Provide the [x, y] coordinate of the cell's center where the given text is located.  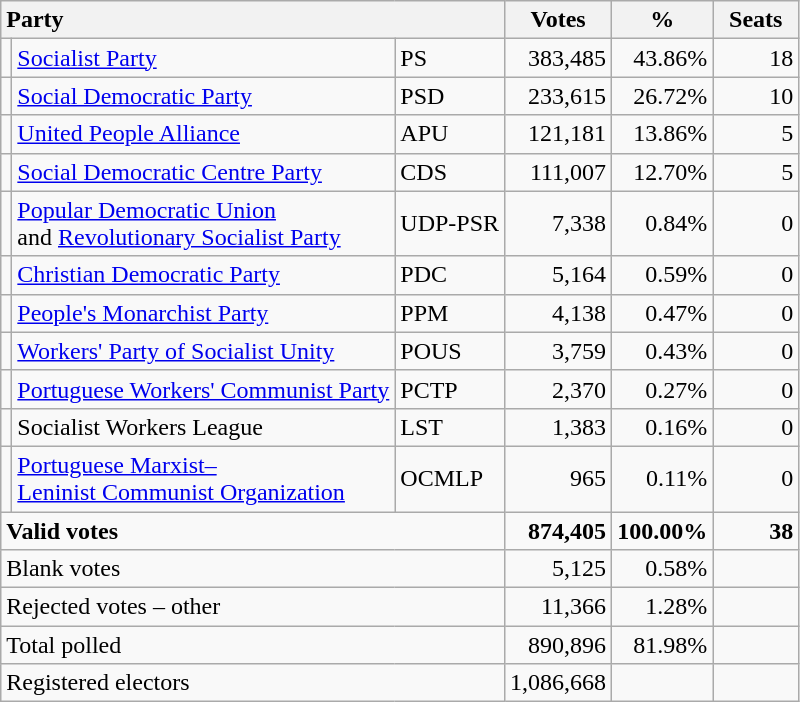
PDC [450, 275]
7,338 [558, 224]
Party [253, 20]
Rejected votes – other [253, 607]
1.28% [662, 607]
0.27% [662, 389]
Socialist Workers League [204, 427]
Blank votes [253, 569]
PSD [450, 96]
383,485 [558, 58]
111,007 [558, 172]
Social Democratic Centre Party [204, 172]
0.16% [662, 427]
10 [756, 96]
4,138 [558, 313]
0.59% [662, 275]
13.86% [662, 134]
Registered electors [253, 683]
0.11% [662, 478]
PS [450, 58]
Popular Democratic Unionand Revolutionary Socialist Party [204, 224]
Portuguese Marxist–Leninist Communist Organization [204, 478]
100.00% [662, 531]
Socialist Party [204, 58]
People's Monarchist Party [204, 313]
5,164 [558, 275]
11,366 [558, 607]
LST [450, 427]
81.98% [662, 645]
12.70% [662, 172]
OCMLP [450, 478]
0.43% [662, 351]
Portuguese Workers' Communist Party [204, 389]
PCTP [450, 389]
43.86% [662, 58]
Valid votes [253, 531]
% [662, 20]
2,370 [558, 389]
890,896 [558, 645]
APU [450, 134]
UDP-PSR [450, 224]
Christian Democratic Party [204, 275]
3,759 [558, 351]
233,615 [558, 96]
18 [756, 58]
0.47% [662, 313]
United People Alliance [204, 134]
26.72% [662, 96]
5,125 [558, 569]
POUS [450, 351]
1,086,668 [558, 683]
1,383 [558, 427]
PPM [450, 313]
0.58% [662, 569]
38 [756, 531]
874,405 [558, 531]
Workers' Party of Socialist Unity [204, 351]
CDS [450, 172]
121,181 [558, 134]
Seats [756, 20]
Total polled [253, 645]
965 [558, 478]
0.84% [662, 224]
Votes [558, 20]
Social Democratic Party [204, 96]
